Scan for the cell matching the given text and deliver its (x, y) coordinate at center. 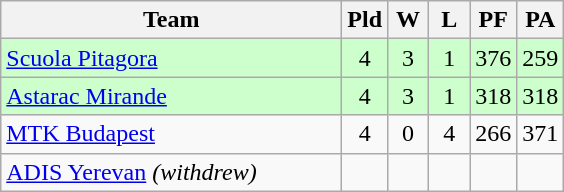
371 (540, 134)
0 (408, 134)
MTK Budapest (172, 134)
ADIS Yerevan (withdrew) (172, 172)
259 (540, 58)
PA (540, 20)
W (408, 20)
PF (494, 20)
376 (494, 58)
Pld (365, 20)
L (450, 20)
Team (172, 20)
266 (494, 134)
Astarac Mirande (172, 96)
Scuola Pitagora (172, 58)
